Scan for the cell matching the given text and deliver its [x, y] coordinate at center. 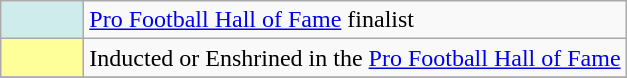
Inducted or Enshrined in the Pro Football Hall of Fame [355, 58]
Pro Football Hall of Fame finalist [355, 20]
